Extract the [X, Y] coordinate from the center of the cell holding the provided text.  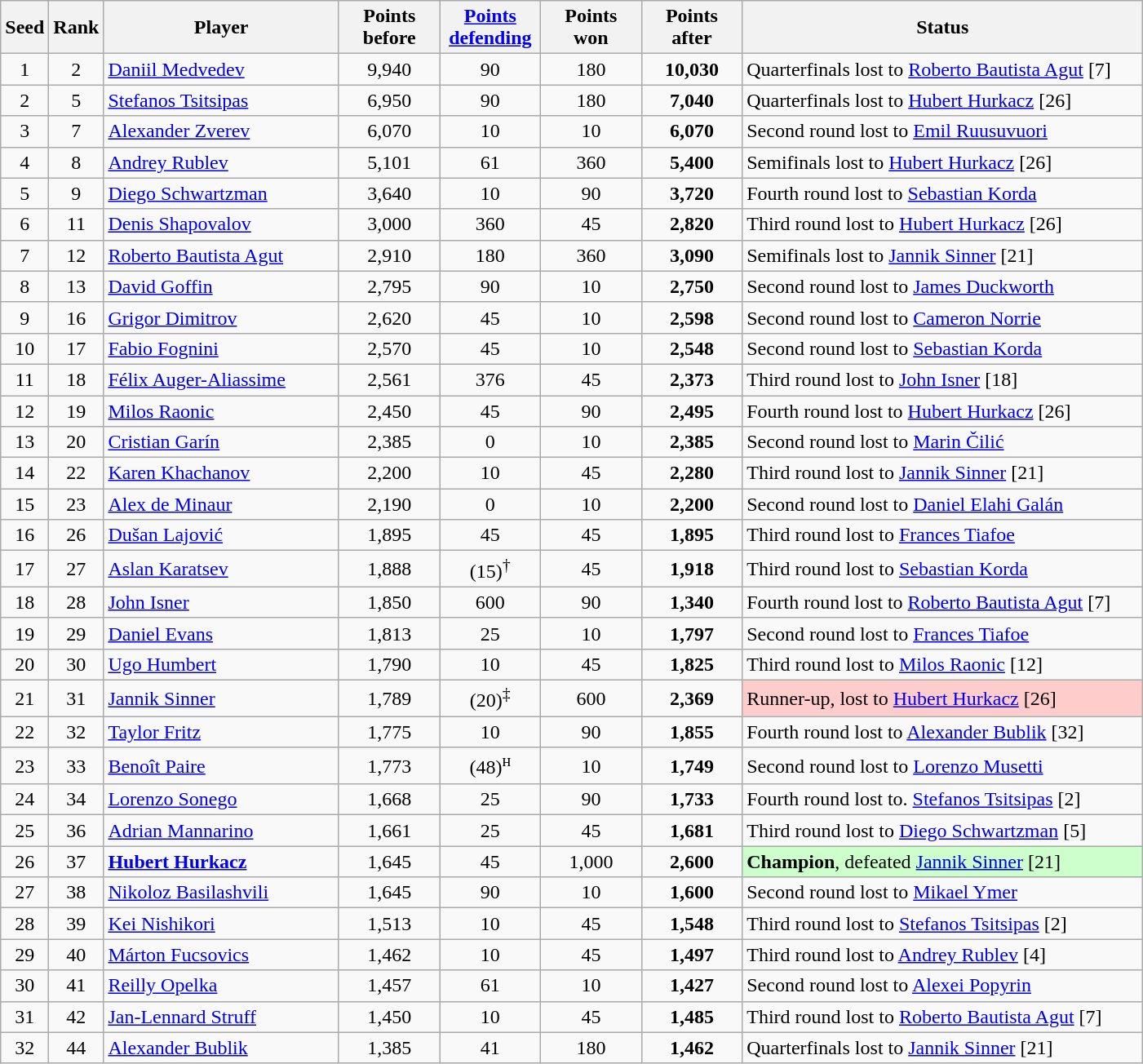
10,030 [692, 69]
2,600 [692, 862]
Player [222, 28]
(48)н [490, 765]
Rank [77, 28]
Third round lost to Hubert Hurkacz [26] [943, 224]
Ugo Humbert [222, 664]
1,513 [389, 924]
Félix Auger-Aliassime [222, 379]
Jannik Sinner [222, 698]
2,373 [692, 379]
4 [24, 162]
2,910 [389, 255]
Jan-Lennard Struff [222, 1017]
6 [24, 224]
37 [77, 862]
Third round lost to Milos Raonic [12] [943, 664]
Second round lost to Frances Tiafoe [943, 633]
9,940 [389, 69]
Alex de Minaur [222, 504]
Aslan Karatsev [222, 570]
21 [24, 698]
2,561 [389, 379]
1,600 [692, 893]
376 [490, 379]
1,733 [692, 800]
1,749 [692, 765]
John Isner [222, 602]
3,720 [692, 193]
Semifinals lost to Jannik Sinner [21] [943, 255]
1,789 [389, 698]
Points after [692, 28]
Third round lost to Stefanos Tsitsipas [2] [943, 924]
Fourth round lost to Hubert Hurkacz [26] [943, 410]
Status [943, 28]
1,855 [692, 732]
Taylor Fritz [222, 732]
33 [77, 765]
Second round lost to Emil Ruusuvuori [943, 131]
1,825 [692, 664]
Second round lost to Mikael Ymer [943, 893]
2,548 [692, 348]
3,000 [389, 224]
1,668 [389, 800]
1 [24, 69]
Third round lost to John Isner [18] [943, 379]
Runner-up, lost to Hubert Hurkacz [26] [943, 698]
(15)† [490, 570]
3 [24, 131]
Second round lost to Cameron Norrie [943, 317]
24 [24, 800]
Second round lost to James Duckworth [943, 286]
Second round lost to Daniel Elahi Galán [943, 504]
1,385 [389, 1048]
Champion, defeated Jannik Sinner [21] [943, 862]
Reilly Opelka [222, 986]
Lorenzo Sonego [222, 800]
Alexander Bublik [222, 1048]
1,427 [692, 986]
2,795 [389, 286]
Points before [389, 28]
2,190 [389, 504]
Second round lost to Lorenzo Musetti [943, 765]
Milos Raonic [222, 410]
Fourth round lost to. Stefanos Tsitsipas [2] [943, 800]
15 [24, 504]
Quarterfinals lost to Hubert Hurkacz [26] [943, 100]
5,101 [389, 162]
Karen Khachanov [222, 473]
1,775 [389, 732]
34 [77, 800]
(20)‡ [490, 698]
2,620 [389, 317]
Third round lost to Diego Schwartzman [5] [943, 831]
Seed [24, 28]
Alexander Zverev [222, 131]
Second round lost to Marin Čilić [943, 442]
2,369 [692, 698]
38 [77, 893]
Kei Nishikori [222, 924]
Grigor Dimitrov [222, 317]
1,661 [389, 831]
2,598 [692, 317]
1,548 [692, 924]
44 [77, 1048]
1,000 [591, 862]
1,790 [389, 664]
1,797 [692, 633]
3,090 [692, 255]
2,750 [692, 286]
Cristian Garín [222, 442]
Adrian Mannarino [222, 831]
Third round lost to Frances Tiafoe [943, 535]
42 [77, 1017]
2,570 [389, 348]
1,457 [389, 986]
Quarterfinals lost to Jannik Sinner [21] [943, 1048]
Benoît Paire [222, 765]
Quarterfinals lost to Roberto Bautista Agut [7] [943, 69]
3,640 [389, 193]
40 [77, 955]
Semifinals lost to Hubert Hurkacz [26] [943, 162]
Third round lost to Andrey Rublev [4] [943, 955]
David Goffin [222, 286]
Fourth round lost to Alexander Bublik [32] [943, 732]
1,681 [692, 831]
Points defending [490, 28]
2,450 [389, 410]
Daniil Medvedev [222, 69]
Andrey Rublev [222, 162]
Denis Shapovalov [222, 224]
Roberto Bautista Agut [222, 255]
Third round lost to Sebastian Korda [943, 570]
36 [77, 831]
1,450 [389, 1017]
1,850 [389, 602]
Hubert Hurkacz [222, 862]
2,495 [692, 410]
39 [77, 924]
5,400 [692, 162]
Fourth round lost to Sebastian Korda [943, 193]
7,040 [692, 100]
Third round lost to Roberto Bautista Agut [7] [943, 1017]
Dušan Lajović [222, 535]
Márton Fucsovics [222, 955]
Second round lost to Alexei Popyrin [943, 986]
2,280 [692, 473]
Third round lost to Jannik Sinner [21] [943, 473]
1,918 [692, 570]
Daniel Evans [222, 633]
1,773 [389, 765]
Fabio Fognini [222, 348]
1,485 [692, 1017]
Diego Schwartzman [222, 193]
Stefanos Tsitsipas [222, 100]
2,820 [692, 224]
Second round lost to Sebastian Korda [943, 348]
6,950 [389, 100]
Points won [591, 28]
1,340 [692, 602]
Fourth round lost to Roberto Bautista Agut [7] [943, 602]
Nikoloz Basilashvili [222, 893]
1,497 [692, 955]
1,888 [389, 570]
14 [24, 473]
1,813 [389, 633]
